Detect which cell encompasses the target text, then output its [X, Y] center coordinate. 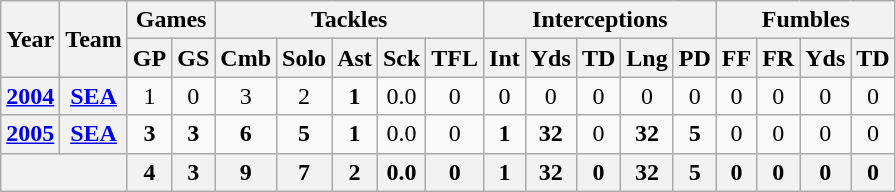
Cmb [246, 58]
Solo [304, 58]
2005 [30, 134]
2004 [30, 96]
7 [304, 172]
Lng [647, 58]
GS [194, 58]
Games [170, 20]
4 [149, 172]
Sck [401, 58]
Team [94, 39]
TFL [455, 58]
Fumbles [806, 20]
FR [778, 58]
Tackles [350, 20]
GP [149, 58]
Year [30, 39]
9 [246, 172]
PD [694, 58]
FF [736, 58]
6 [246, 134]
Int [505, 58]
Ast [355, 58]
Interceptions [600, 20]
